Find where the given text appears and provide that cell's center as (x, y) coordinate. 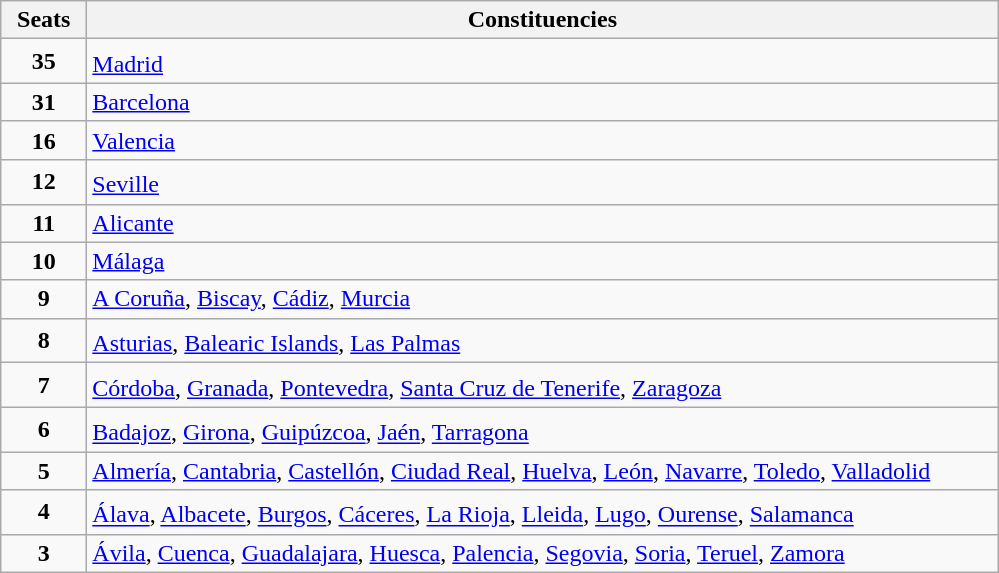
5 (44, 471)
4 (44, 512)
8 (44, 340)
Madrid (542, 62)
Álava, Albacete, Burgos, Cáceres, La Rioja, Lleida, Lugo, Ourense, Salamanca (542, 512)
35 (44, 62)
3 (44, 554)
9 (44, 299)
Málaga (542, 261)
31 (44, 102)
Constituencies (542, 20)
7 (44, 386)
Seville (542, 182)
A Coruña, Biscay, Cádiz, Murcia (542, 299)
Barcelona (542, 102)
Córdoba, Granada, Pontevedra, Santa Cruz de Tenerife, Zaragoza (542, 386)
12 (44, 182)
Alicante (542, 223)
10 (44, 261)
Badajoz, Girona, Guipúzcoa, Jaén, Tarragona (542, 430)
11 (44, 223)
Valencia (542, 140)
16 (44, 140)
Asturias, Balearic Islands, Las Palmas (542, 340)
Almería, Cantabria, Castellón, Ciudad Real, Huelva, León, Navarre, Toledo, Valladolid (542, 471)
Seats (44, 20)
6 (44, 430)
Ávila, Cuenca, Guadalajara, Huesca, Palencia, Segovia, Soria, Teruel, Zamora (542, 554)
